Detect which cell encompasses the target text, then output its (X, Y) center coordinate. 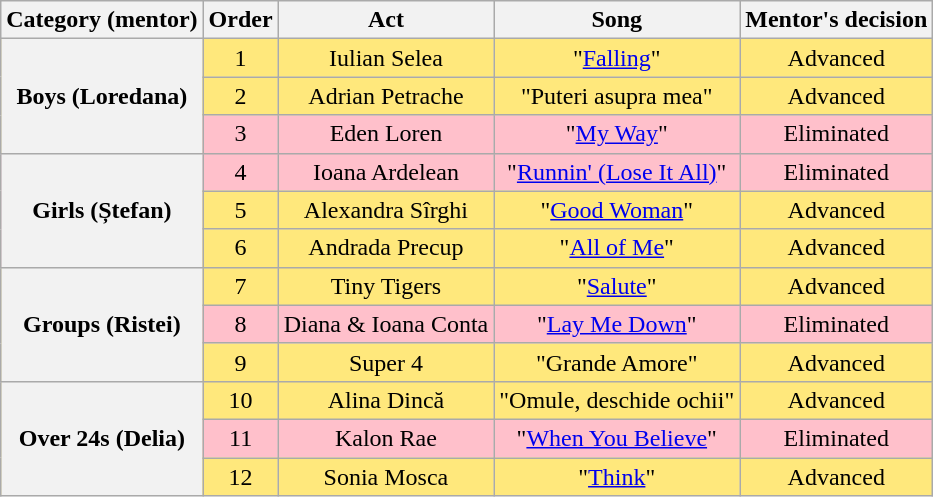
Andrada Precup (386, 248)
"My Way" (617, 134)
"Think" (617, 477)
Over 24s (Delia) (102, 438)
12 (240, 477)
10 (240, 400)
11 (240, 438)
Diana & Ioana Conta (386, 324)
"Good Woman" (617, 210)
9 (240, 362)
Sonia Mosca (386, 477)
"Omule, deschide ochii" (617, 400)
Kalon Rae (386, 438)
7 (240, 286)
"Falling" (617, 58)
1 (240, 58)
"When You Believe" (617, 438)
"All of Me" (617, 248)
Super 4 (386, 362)
Girls (Ștefan) (102, 210)
Adrian Petrache (386, 96)
Alina Dincă (386, 400)
"Puteri asupra mea" (617, 96)
"Salute" (617, 286)
8 (240, 324)
"Runnin' (Lose It All)" (617, 172)
3 (240, 134)
Order (240, 20)
Ioana Ardelean (386, 172)
Category (mentor) (102, 20)
Act (386, 20)
5 (240, 210)
"Lay Me Down" (617, 324)
6 (240, 248)
Eden Loren (386, 134)
Mentor's decision (836, 20)
Song (617, 20)
Alexandra Sîrghi (386, 210)
4 (240, 172)
Boys (Loredana) (102, 96)
2 (240, 96)
Tiny Tigers (386, 286)
"Grande Amore" (617, 362)
Groups (Ristei) (102, 324)
Iulian Selea (386, 58)
